Find where the given text appears and provide that cell's center as (x, y) coordinate. 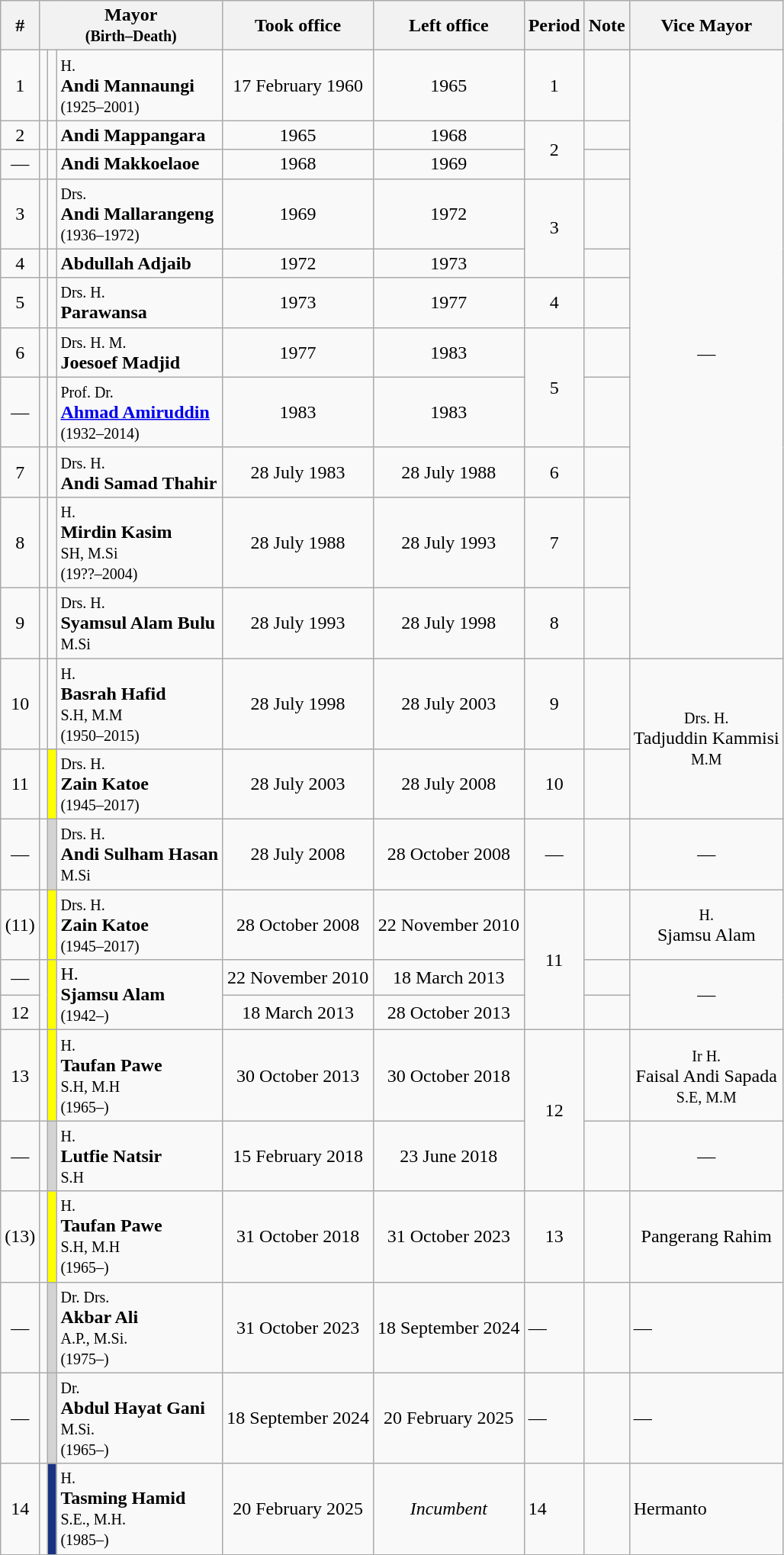
Incumbent (448, 1509)
H.Tasming Hamid S.E., M.H.(1985–) (140, 1509)
Note (607, 26)
H.Basrah Hafid S.H, M.M(1950–2015) (140, 703)
H. Sjamsu Alam(1942–) (140, 995)
31 October 2018 (298, 1236)
Vice Mayor (706, 26)
Drs. H.Parawansa (140, 302)
15 February 2018 (298, 1156)
(13) (20, 1236)
H. Andi Mannaungi (1925–2001) (140, 85)
Took office (298, 26)
17 February 1960 (298, 85)
Left office (448, 26)
(11) (20, 925)
Drs. H. M.Joesoef Madjid (140, 353)
Abdullah Adjaib (140, 263)
# (20, 26)
Andi Makkoelaoe (140, 164)
Drs. H.Tadjuddin Kammisi M.M (706, 739)
Drs. H.Andi Samad Thahir (140, 472)
30 October 2013 (298, 1076)
Drs.Andi Mallarangeng(1936–1972) (140, 214)
Pangerang Rahim (706, 1236)
Prof. Dr.Ahmad Amiruddin(1932–2014) (140, 412)
Drs. H.Andi Sulham HasanM.Si (140, 855)
Ir H. Faisal Andi Sapada S.E, M.M (706, 1076)
H.Mirdin Kasim SH, M.Si(19??–2004) (140, 542)
Dr.Abdul Hayat Gani M.Si.(1965–) (140, 1418)
H. Sjamsu Alam (706, 925)
28 October 2013 (448, 1013)
23 June 2018 (448, 1156)
30 October 2018 (448, 1076)
Period (554, 26)
Mayor (Birth–Death) (131, 26)
Drs. H.Syamsul Alam Bulu M.Si (140, 623)
28 July 1983 (298, 472)
Hermanto (706, 1509)
H. Lutfie Natsir S.H (140, 1156)
Dr. Drs.Akbar Ali A.P., M.Si.(1975–) (140, 1328)
Andi Mappangara (140, 135)
